Capture the cell that displays the provided text and extract its (X, Y) central coordinate. 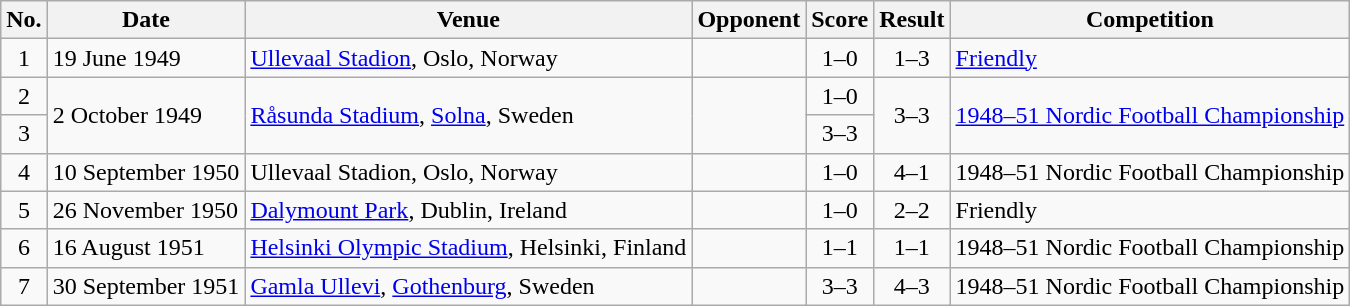
4–3 (912, 286)
1 (24, 58)
4 (24, 172)
Dalymount Park, Dublin, Ireland (468, 210)
5 (24, 210)
Helsinki Olympic Stadium, Helsinki, Finland (468, 248)
2 (24, 96)
Competition (1150, 20)
1–3 (912, 58)
2–2 (912, 210)
26 November 1950 (146, 210)
No. (24, 20)
2 October 1949 (146, 115)
7 (24, 286)
16 August 1951 (146, 248)
30 September 1951 (146, 286)
Score (840, 20)
Råsunda Stadium, Solna, Sweden (468, 115)
Venue (468, 20)
3 (24, 134)
10 September 1950 (146, 172)
4–1 (912, 172)
Gamla Ullevi, Gothenburg, Sweden (468, 286)
Result (912, 20)
19 June 1949 (146, 58)
6 (24, 248)
Opponent (749, 20)
Date (146, 20)
